For the text-containing cell, return its midpoint in [X, Y] coordinate format. 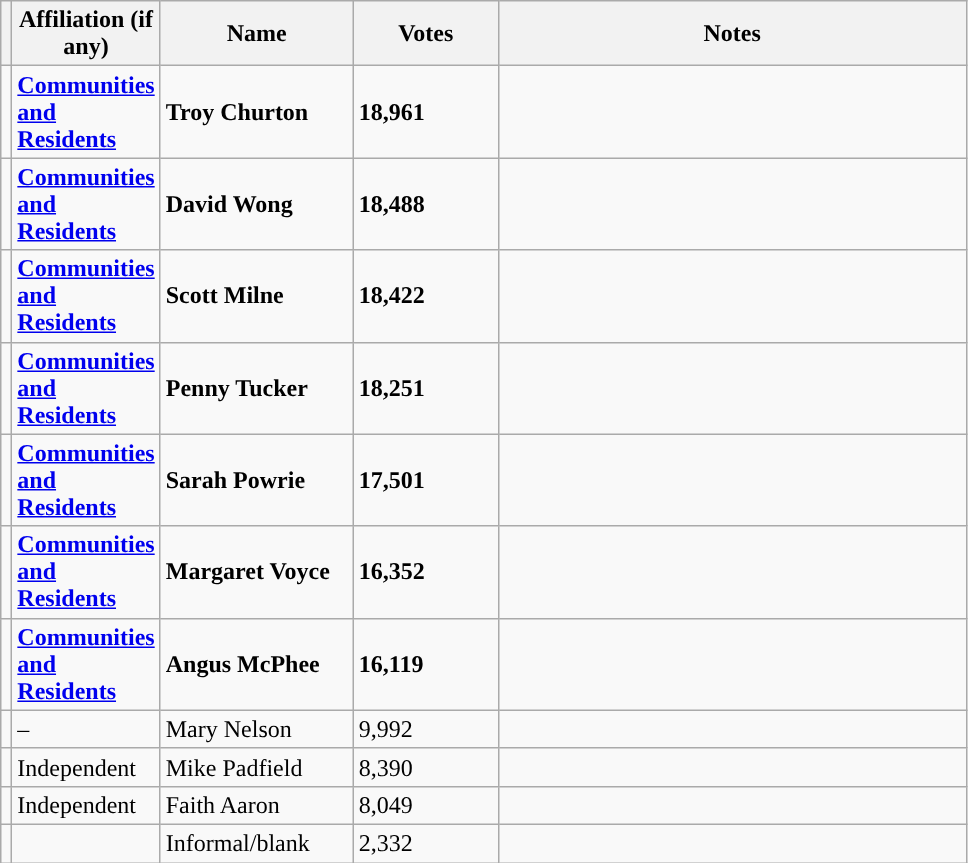
Troy Churton [256, 112]
Sarah Powrie [256, 480]
Votes [426, 34]
Name [256, 34]
8,049 [426, 805]
16,352 [426, 572]
Informal/blank [256, 843]
Penny Tucker [256, 388]
David Wong [256, 204]
18,488 [426, 204]
Faith Aaron [256, 805]
Notes [732, 34]
2,332 [426, 843]
8,390 [426, 767]
17,501 [426, 480]
Scott Milne [256, 296]
16,119 [426, 664]
18,251 [426, 388]
18,422 [426, 296]
18,961 [426, 112]
Affiliation (if any) [86, 34]
Mike Padfield [256, 767]
Mary Nelson [256, 729]
Margaret Voyce [256, 572]
9,992 [426, 729]
– [86, 729]
Angus McPhee [256, 664]
